Provide the (x, y) coordinate of the cell's center where the given text is located.  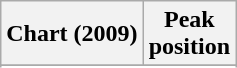
Chart (2009) (72, 34)
Peakposition (189, 34)
